From the cell containing the given text, extract its center point as [X, Y] coordinate. 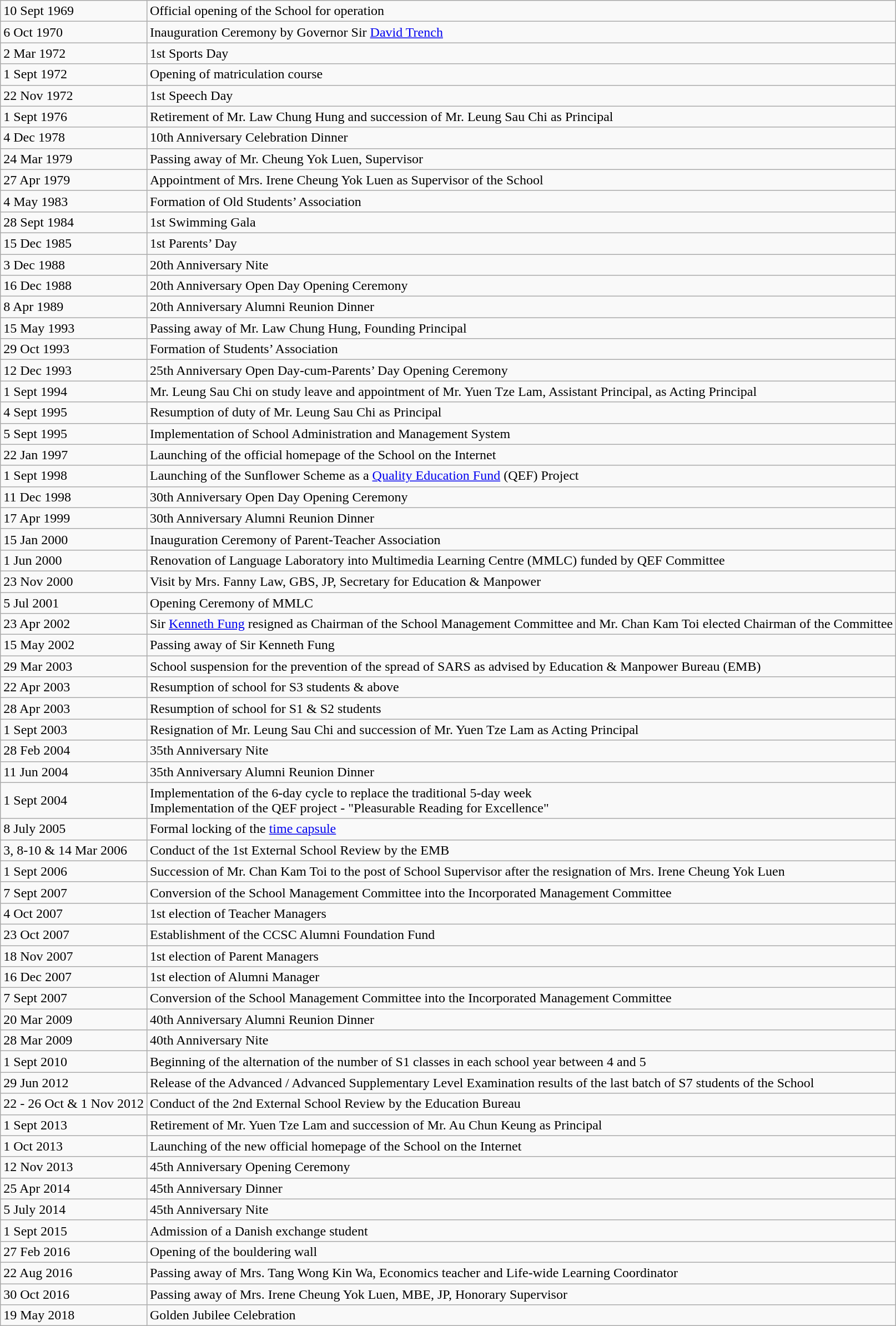
23 Apr 2002 [74, 624]
Resumption of school for S3 students & above [521, 687]
27 Feb 2016 [74, 1252]
Opening of matriculation course [521, 74]
Formal locking of the time capsule [521, 829]
1st Speech Day [521, 96]
3, 8-10 & 14 Mar 2006 [74, 850]
Resignation of Mr. Leung Sau Chi and succession of Mr. Yuen Tze Lam as Acting Principal [521, 730]
4 Oct 2007 [74, 913]
Conduct of the 1st External School Review by the EMB [521, 850]
Inauguration Ceremony by Governor Sir David Trench [521, 32]
17 Apr 1999 [74, 518]
Conduct of the 2nd External School Review by the Education Bureau [521, 1104]
10 Sept 1969 [74, 11]
10th Anniversary Celebration Dinner [521, 138]
22 Nov 1972 [74, 96]
28 Feb 2004 [74, 751]
School suspension for the prevention of the spread of SARS as advised by Education & Manpower Bureau (EMB) [521, 666]
15 May 2002 [74, 645]
1st Sports Day [521, 53]
20th Anniversary Open Day Opening Ceremony [521, 286]
24 Mar 1979 [74, 159]
20th Anniversary Nite [521, 265]
30th Anniversary Alumni Reunion Dinner [521, 518]
Formation of Old Students’ Association [521, 201]
Retirement of Mr. Law Chung Hung and succession of Mr. Leung Sau Chi as Principal [521, 117]
40th Anniversary Nite [521, 1041]
19 May 2018 [74, 1315]
1 Sept 2015 [74, 1230]
22 Aug 2016 [74, 1273]
Inauguration Ceremony of Parent-Teacher Association [521, 539]
18 Nov 2007 [74, 956]
35th Anniversary Nite [521, 751]
1 Sept 1976 [74, 117]
28 Sept 1984 [74, 222]
22 - 26 Oct & 1 Nov 2012 [74, 1104]
30th Anniversary Open Day Opening Ceremony [521, 497]
28 Mar 2009 [74, 1041]
Admission of a Danish exchange student [521, 1230]
4 Dec 1978 [74, 138]
Official opening of the School for operation [521, 11]
29 Oct 1993 [74, 349]
25th Anniversary Open Day-cum-Parents’ Day Opening Ceremony [521, 370]
5 Sept 1995 [74, 434]
Formation of Students’ Association [521, 349]
Beginning of the alternation of the number of S1 classes in each school year between 4 and 5 [521, 1062]
Retirement of Mr. Yuen Tze Lam and succession of Mr. Au Chun Keung as Principal [521, 1125]
8 July 2005 [74, 829]
Resumption of school for S1 & S2 students [521, 709]
Passing away of Mrs. Tang Wong Kin Wa, Economics teacher and Life-wide Learning Coordinator [521, 1273]
28 Apr 2003 [74, 709]
Golden Jubilee Celebration [521, 1315]
Passing away of Sir Kenneth Fung [521, 645]
23 Nov 2000 [74, 581]
45th Anniversary Opening Ceremony [521, 1167]
20 Mar 2009 [74, 1019]
3 Dec 1988 [74, 265]
1st Parents’ Day [521, 243]
23 Oct 2007 [74, 935]
Release of the Advanced / Advanced Supplementary Level Examination results of the last batch of S7 students of the School [521, 1083]
Succession of Mr. Chan Kam Toi to the post of School Supervisor after the resignation of Mrs. Irene Cheung Yok Luen [521, 871]
15 Dec 1985 [74, 243]
1 Sept 1972 [74, 74]
4 Sept 1995 [74, 413]
Passing away of Mr. Law Chung Hung, Founding Principal [521, 328]
30 Oct 2016 [74, 1294]
Mr. Leung Sau Chi on study leave and appointment of Mr. Yuen Tze Lam, Assistant Principal, as Acting Principal [521, 391]
45th Anniversary Nite [521, 1209]
1 Sept 2003 [74, 730]
1 Sept 1998 [74, 476]
1st election of Teacher Managers [521, 913]
12 Dec 1993 [74, 370]
29 Mar 2003 [74, 666]
16 Dec 1988 [74, 286]
16 Dec 2007 [74, 977]
22 Jan 1997 [74, 455]
Passing away of Mrs. Irene Cheung Yok Luen, MBE, JP, Honorary Supervisor [521, 1294]
22 Apr 2003 [74, 687]
11 Dec 1998 [74, 497]
1st Swimming Gala [521, 222]
1 Sept 2006 [74, 871]
45th Anniversary Dinner [521, 1188]
27 Apr 1979 [74, 180]
1 Oct 2013 [74, 1146]
Launching of the new official homepage of the School on the Internet [521, 1146]
1 Sept 1994 [74, 391]
Opening Ceremony of MMLC [521, 602]
1st election of Parent Managers [521, 956]
5 July 2014 [74, 1209]
Sir Kenneth Fung resigned as Chairman of the School Management Committee and Mr. Chan Kam Toi elected Chairman of the Committee [521, 624]
1 Sept 2010 [74, 1062]
29 Jun 2012 [74, 1083]
15 May 1993 [74, 328]
Appointment of Mrs. Irene Cheung Yok Luen as Supervisor of the School [521, 180]
15 Jan 2000 [74, 539]
Implementation of School Administration and Management System [521, 434]
20th Anniversary Alumni Reunion Dinner [521, 307]
Launching of the Sunflower Scheme as a Quality Education Fund (QEF) Project [521, 476]
Passing away of Mr. Cheung Yok Luen, Supervisor [521, 159]
8 Apr 1989 [74, 307]
4 May 1983 [74, 201]
5 Jul 2001 [74, 602]
Establishment of the CCSC Alumni Foundation Fund [521, 935]
2 Mar 1972 [74, 53]
1 Sept 2004 [74, 801]
Opening of the bouldering wall [521, 1252]
11 Jun 2004 [74, 772]
Visit by Mrs. Fanny Law, GBS, JP, Secretary for Education & Manpower [521, 581]
12 Nov 2013 [74, 1167]
1 Sept 2013 [74, 1125]
25 Apr 2014 [74, 1188]
Renovation of Language Laboratory into Multimedia Learning Centre (MMLC) funded by QEF Committee [521, 560]
1 Jun 2000 [74, 560]
Resumption of duty of Mr. Leung Sau Chi as Principal [521, 413]
35th Anniversary Alumni Reunion Dinner [521, 772]
40th Anniversary Alumni Reunion Dinner [521, 1019]
Implementation of the 6-day cycle to replace the traditional 5-day weekImplementation of the QEF project - "Pleasurable Reading for Excellence" [521, 801]
6 Oct 1970 [74, 32]
Launching of the official homepage of the School on the Internet [521, 455]
1st election of Alumni Manager [521, 977]
